Detect which cell encompasses the target text, then output its [X, Y] center coordinate. 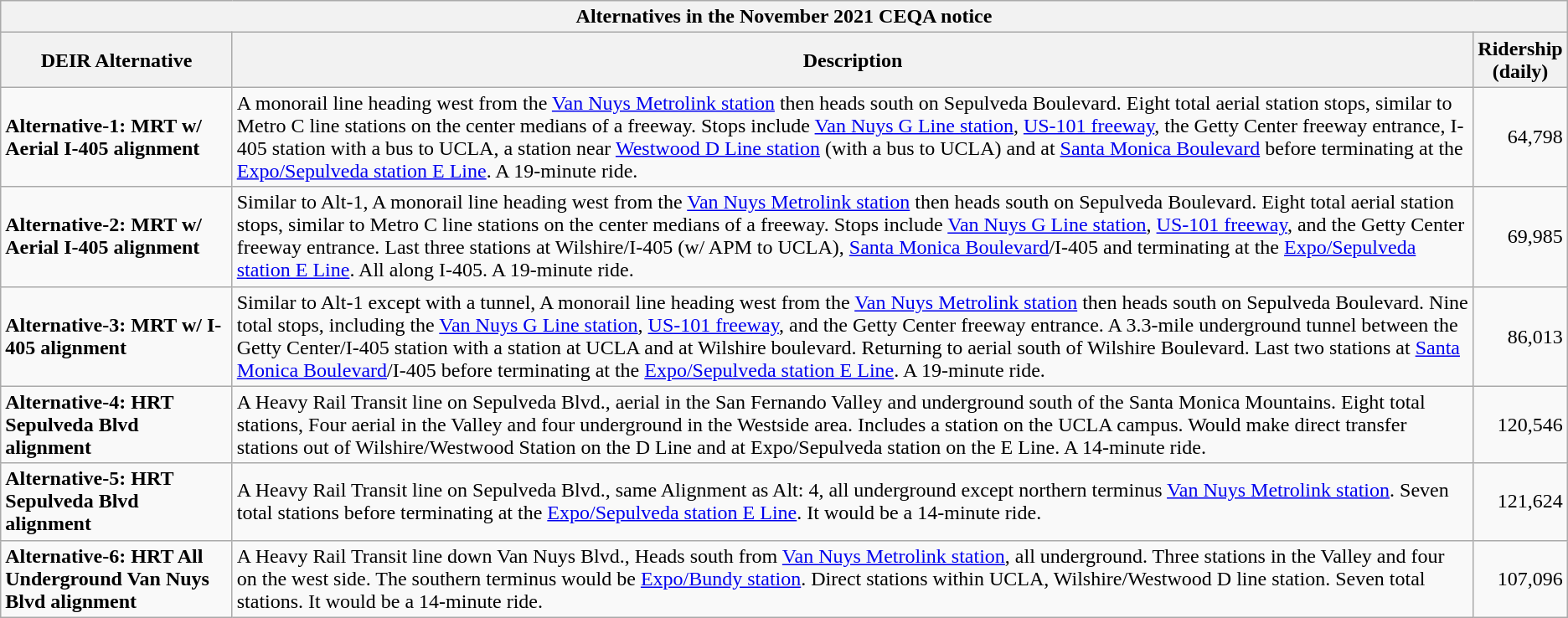
Alternative-4: HRT Sepulveda Blvd alignment [116, 425]
Alternative-3: MRT w/ I-405 alignment [116, 337]
Alternative-6: HRT All Underground Van Nuys Blvd alignment [116, 579]
Description [853, 60]
DEIR Alternative [116, 60]
Alternative-1: MRT w/ Aerial I-405 alignment [116, 137]
64,798 [1520, 137]
121,624 [1520, 502]
Alternatives in the November 2021 CEQA notice [784, 17]
Alternative-5: HRT Sepulveda Blvd alignment [116, 502]
86,013 [1520, 337]
120,546 [1520, 425]
Alternative-2: MRT w/ Aerial I-405 alignment [116, 236]
107,096 [1520, 579]
Ridership(daily) [1520, 60]
69,985 [1520, 236]
